Capture the cell that displays the provided text and extract its [x, y] central coordinate. 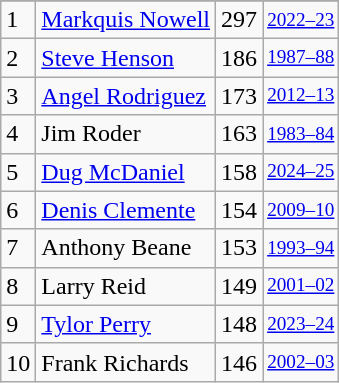
2022–23 [301, 20]
Jim Roder [126, 134]
146 [240, 362]
2023–24 [301, 324]
Anthony Beane [126, 248]
Steve Henson [126, 58]
186 [240, 58]
Larry Reid [126, 286]
8 [18, 286]
2012–13 [301, 96]
Angel Rodriguez [126, 96]
2 [18, 58]
153 [240, 248]
154 [240, 210]
1 [18, 20]
1983–84 [301, 134]
10 [18, 362]
6 [18, 210]
149 [240, 286]
2002–03 [301, 362]
2001–02 [301, 286]
148 [240, 324]
173 [240, 96]
5 [18, 172]
Frank Richards [126, 362]
Markquis Nowell [126, 20]
Denis Clemente [126, 210]
Tylor Perry [126, 324]
297 [240, 20]
158 [240, 172]
163 [240, 134]
2024–25 [301, 172]
Dug McDaniel [126, 172]
9 [18, 324]
4 [18, 134]
1993–94 [301, 248]
7 [18, 248]
3 [18, 96]
2009–10 [301, 210]
1987–88 [301, 58]
